Find where the given text appears and provide that cell's center as [x, y] coordinate. 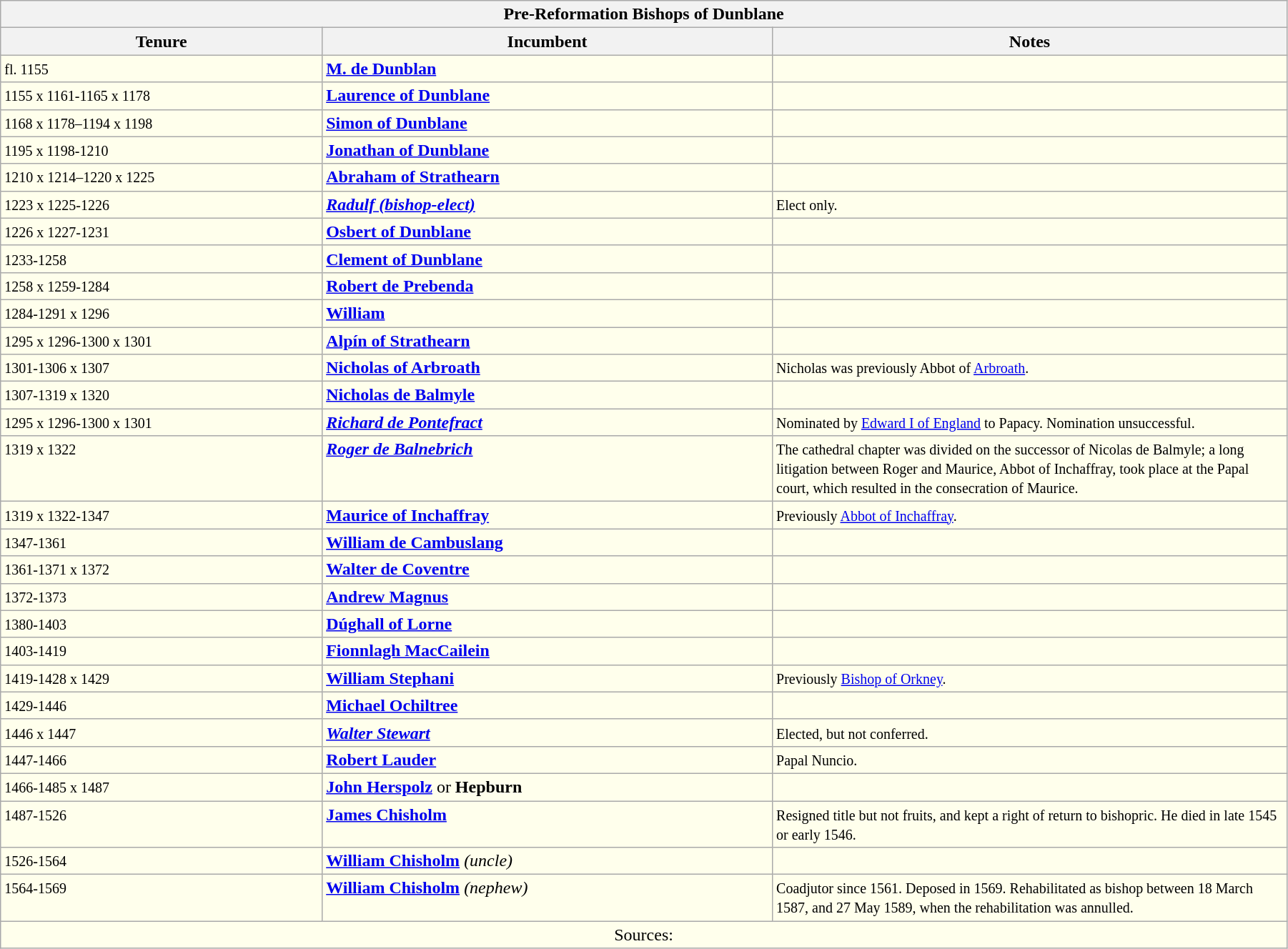
1347-1361 [162, 542]
1564-1569 [162, 898]
John Herspolz or Hepburn [548, 787]
Papal Nuncio. [1030, 760]
fl. 1155 [162, 69]
1372-1373 [162, 597]
1258 x 1259-1284 [162, 286]
Walter Stewart [548, 732]
Incumbent [548, 41]
Maurice of Inchaffray [548, 515]
Robert Lauder [548, 760]
1168 x 1178–1194 x 1198 [162, 123]
1466-1485 x 1487 [162, 787]
1446 x 1447 [162, 732]
1155 x 1161-1165 x 1178 [162, 96]
1429-1446 [162, 705]
1419-1428 x 1429 [162, 678]
1319 x 1322-1347 [162, 515]
1226 x 1227-1231 [162, 232]
Alpín of Strathearn [548, 341]
Nicholas was previously Abbot of Arbroath. [1030, 368]
M. de Dunblan [548, 69]
Elect only. [1030, 204]
1361-1371 x 1372 [162, 570]
Clement of Dunblane [548, 259]
1307-1319 x 1320 [162, 395]
1487-1526 [162, 823]
Dúghall of Lorne [548, 624]
Notes [1030, 41]
Andrew Magnus [548, 597]
1210 x 1214–1220 x 1225 [162, 177]
William [548, 313]
1233-1258 [162, 259]
James Chisholm [548, 823]
Nicholas of Arbroath [548, 368]
Nicholas de Balmyle [548, 395]
Abraham of Strathearn [548, 177]
William Stephani [548, 678]
William Chisholm (nephew) [548, 898]
Walter de Coventre [548, 570]
Nominated by Edward I of England to Papacy. Nomination unsuccessful. [1030, 422]
1284-1291 x 1296 [162, 313]
Richard de Pontefract [548, 422]
1447-1466 [162, 760]
Tenure [162, 41]
Michael Ochiltree [548, 705]
Pre-Reformation Bishops of Dunblane [644, 14]
1301-1306 x 1307 [162, 368]
Elected, but not conferred. [1030, 732]
William de Cambuslang [548, 542]
Coadjutor since 1561. Deposed in 1569. Rehabilitated as bishop between 18 March 1587, and 27 May 1589, when the rehabilitation was annulled. [1030, 898]
1319 x 1322 [162, 469]
Simon of Dunblane [548, 123]
Roger de Balnebrich [548, 469]
William Chisholm (uncle) [548, 861]
Osbert of Dunblane [548, 232]
1195 x 1198-1210 [162, 150]
Previously Abbot of Inchaffray. [1030, 515]
Sources: [644, 935]
1403-1419 [162, 651]
Jonathan of Dunblane [548, 150]
Fionnlagh MacCailein [548, 651]
Robert de Prebenda [548, 286]
1526-1564 [162, 861]
Radulf (bishop-elect) [548, 204]
1380-1403 [162, 624]
Laurence of Dunblane [548, 96]
Resigned title but not fruits, and kept a right of return to bishopric. He died in late 1545 or early 1546. [1030, 823]
1223 x 1225-1226 [162, 204]
Previously Bishop of Orkney. [1030, 678]
